Capture the cell that displays the provided text and extract its [X, Y] central coordinate. 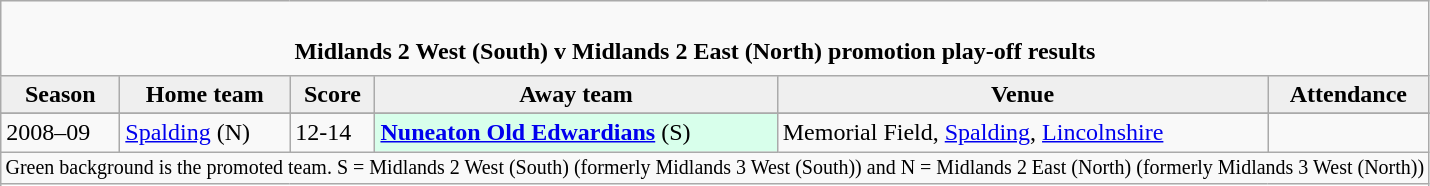
Spalding (N) [205, 132]
Away team [576, 94]
2008–09 [60, 132]
Home team [205, 94]
Venue [1022, 94]
Memorial Field, Spalding, Lincolnshire [1022, 132]
12-14 [332, 132]
Nuneaton Old Edwardians (S) [576, 132]
Score [332, 94]
Season [60, 94]
Attendance [1348, 94]
